Extract the (x, y) coordinate from the center of the cell holding the provided text.  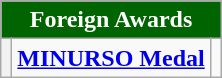
MINURSO Medal (111, 58)
Foreign Awards (112, 20)
